Detect which cell encompasses the target text, then output its [X, Y] center coordinate. 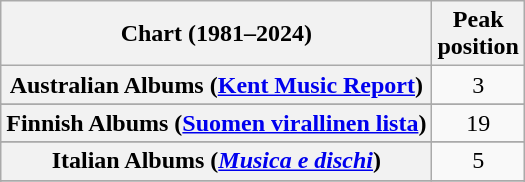
Finnish Albums (Suomen virallinen lista) [216, 123]
Italian Albums (Musica e dischi) [216, 161]
5 [478, 161]
19 [478, 123]
Chart (1981–2024) [216, 34]
Peakposition [478, 34]
3 [478, 85]
Australian Albums (Kent Music Report) [216, 85]
